Search for the cell housing the specified text and yield its (x, y) center coordinate. 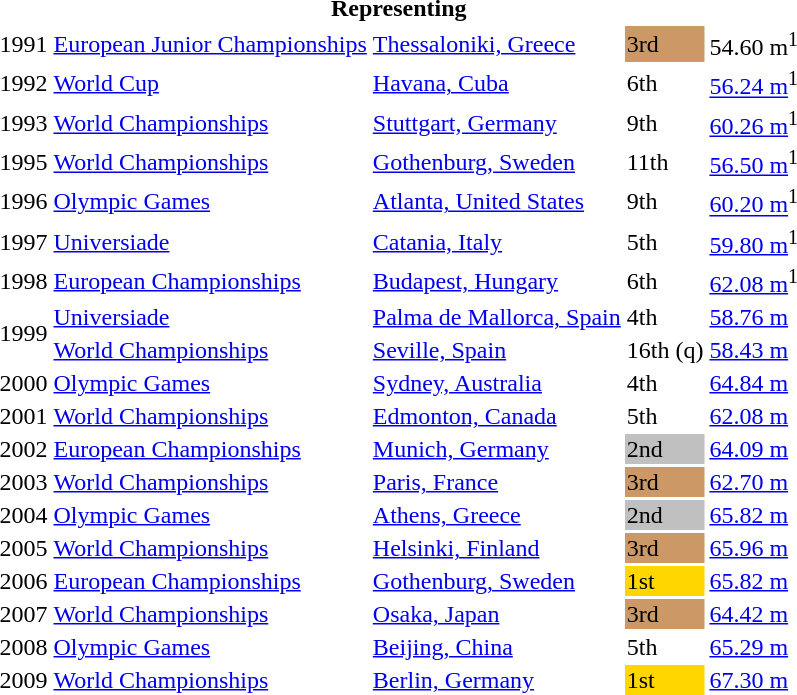
Beijing, China (496, 647)
11th (665, 162)
European Junior Championships (210, 44)
Thessaloniki, Greece (496, 44)
Budapest, Hungary (496, 281)
16th (q) (665, 350)
Osaka, Japan (496, 614)
Seville, Spain (496, 350)
Sydney, Australia (496, 383)
Palma de Mallorca, Spain (496, 317)
Helsinki, Finland (496, 548)
Athens, Greece (496, 515)
Atlanta, United States (496, 202)
Catania, Italy (496, 241)
World Cup (210, 83)
Paris, France (496, 482)
Munich, Germany (496, 449)
Berlin, Germany (496, 680)
Stuttgart, Germany (496, 123)
Havana, Cuba (496, 83)
Edmonton, Canada (496, 416)
